Capture the cell that displays the provided text and extract its (X, Y) central coordinate. 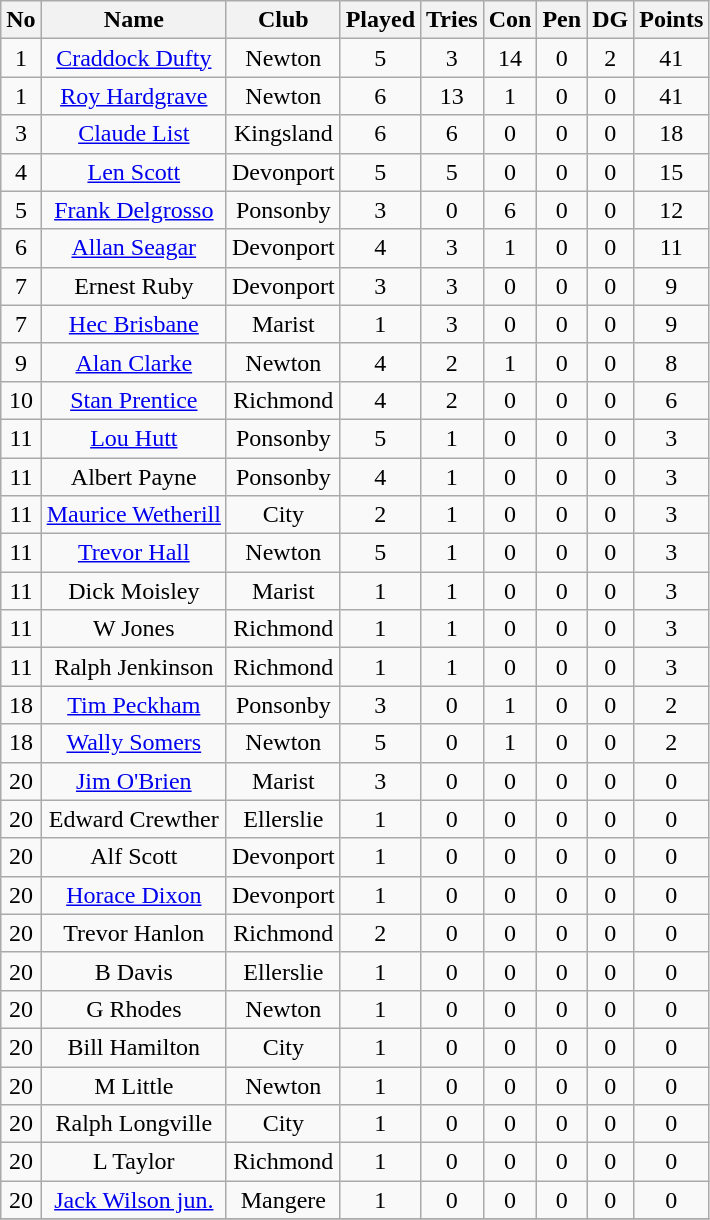
Ernest Ruby (134, 286)
Ralph Jenkinson (134, 667)
DG (610, 20)
Wally Somers (134, 743)
13 (452, 96)
Tim Peckham (134, 705)
Tries (452, 20)
Kingsland (283, 134)
Name (134, 20)
12 (672, 210)
Edward Crewther (134, 819)
Jack Wilson jun. (134, 1200)
Hec Brisbane (134, 324)
Albert Payne (134, 477)
Con (510, 20)
M Little (134, 1085)
Alan Clarke (134, 362)
Ralph Longville (134, 1124)
Mangere (283, 1200)
Dick Moisley (134, 591)
10 (21, 400)
Maurice Wetherill (134, 515)
15 (672, 172)
Alf Scott (134, 857)
Lou Hutt (134, 438)
Club (283, 20)
Played (380, 20)
14 (510, 58)
Trevor Hall (134, 553)
Craddock Dufty (134, 58)
B Davis (134, 971)
Bill Hamilton (134, 1047)
Jim O'Brien (134, 781)
Claude List (134, 134)
Pen (562, 20)
No (21, 20)
Points (672, 20)
W Jones (134, 629)
Stan Prentice (134, 400)
Roy Hardgrave (134, 96)
Trevor Hanlon (134, 933)
Frank Delgrosso (134, 210)
L Taylor (134, 1162)
8 (672, 362)
Allan Seagar (134, 248)
Horace Dixon (134, 895)
Len Scott (134, 172)
G Rhodes (134, 1009)
